From the cell containing the given text, extract its center point as [x, y] coordinate. 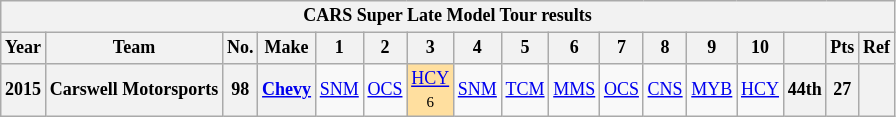
5 [525, 48]
10 [760, 48]
6 [574, 48]
No. [240, 48]
MYB [712, 90]
1 [339, 48]
Team [134, 48]
CARS Super Late Model Tour results [448, 16]
MMS [574, 90]
44th [804, 90]
CNS [665, 90]
Chevy [287, 90]
3 [430, 48]
Pts [842, 48]
9 [712, 48]
2015 [24, 90]
Year [24, 48]
4 [477, 48]
Ref [877, 48]
Make [287, 48]
2 [385, 48]
8 [665, 48]
HCY [760, 90]
98 [240, 90]
TCM [525, 90]
27 [842, 90]
Carswell Motorsports [134, 90]
7 [622, 48]
HCY6 [430, 90]
